From the cell containing the given text, extract its center point as [X, Y] coordinate. 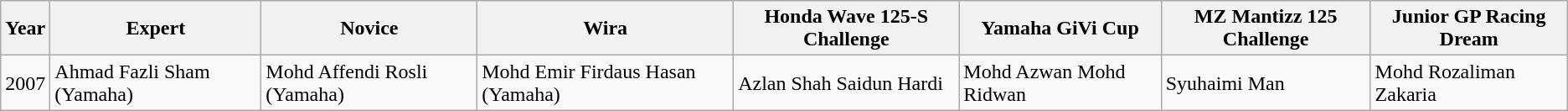
Expert [156, 29]
Mohd Affendi Rosli (Yamaha) [369, 82]
2007 [25, 82]
MZ Mantizz 125 Challenge [1266, 29]
Junior GP Racing Dream [1469, 29]
Yamaha GiVi Cup [1060, 29]
Novice [369, 29]
Ahmad Fazli Sham (Yamaha) [156, 82]
Mohd Azwan Mohd Ridwan [1060, 82]
Year [25, 29]
Wira [606, 29]
Honda Wave 125-S Challenge [846, 29]
Mohd Emir Firdaus Hasan (Yamaha) [606, 82]
Mohd Rozaliman Zakaria [1469, 82]
Syuhaimi Man [1266, 82]
Azlan Shah Saidun Hardi [846, 82]
